Identify which cell holds the provided text, then report its [X, Y] central coordinate. 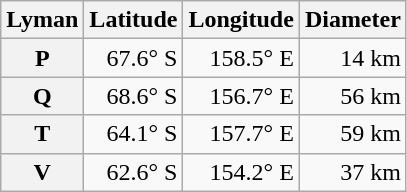
154.2° E [241, 172]
Q [42, 96]
156.7° E [241, 96]
62.6° S [134, 172]
157.7° E [241, 134]
Latitude [134, 20]
T [42, 134]
68.6° S [134, 96]
56 km [352, 96]
59 km [352, 134]
V [42, 172]
158.5° E [241, 58]
64.1° S [134, 134]
Longitude [241, 20]
Diameter [352, 20]
P [42, 58]
37 km [352, 172]
67.6° S [134, 58]
14 km [352, 58]
Lyman [42, 20]
